For the text-containing cell, return its midpoint in [X, Y] coordinate format. 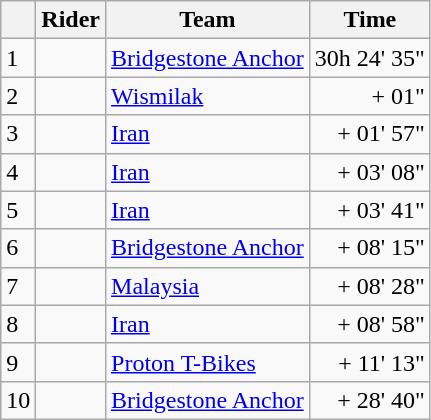
3 [18, 134]
4 [18, 172]
+ 03' 41" [370, 210]
Time [370, 20]
7 [18, 286]
10 [18, 400]
Proton T-Bikes [208, 362]
Wismilak [208, 96]
Rider [71, 20]
Malaysia [208, 286]
+ 01' 57" [370, 134]
+ 03' 08" [370, 172]
9 [18, 362]
1 [18, 58]
Team [208, 20]
2 [18, 96]
5 [18, 210]
+ 08' 15" [370, 248]
8 [18, 324]
+ 11' 13" [370, 362]
+ 08' 28" [370, 286]
30h 24' 35" [370, 58]
+ 08' 58" [370, 324]
+ 01" [370, 96]
+ 28' 40" [370, 400]
6 [18, 248]
